Output the (x, y) coordinate of the center of the cell containing the given text.  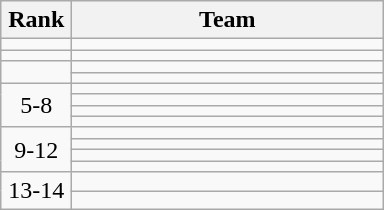
Team (228, 20)
13-14 (36, 191)
5-8 (36, 105)
Rank (36, 20)
9-12 (36, 149)
